Find where the given text appears and provide that cell's center as [x, y] coordinate. 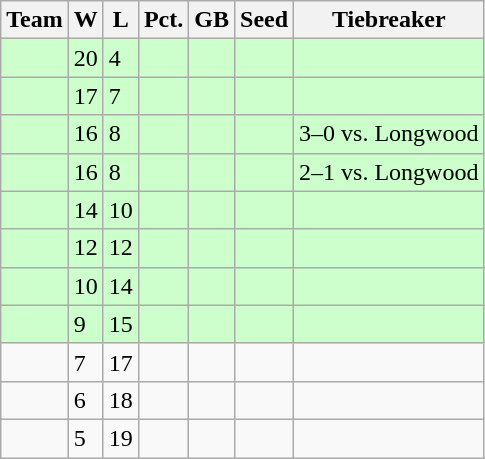
6 [86, 400]
Seed [264, 20]
15 [120, 324]
Pct. [163, 20]
L [120, 20]
GB [212, 20]
18 [120, 400]
2–1 vs. Longwood [389, 172]
9 [86, 324]
3–0 vs. Longwood [389, 134]
Tiebreaker [389, 20]
20 [86, 58]
5 [86, 438]
Team [35, 20]
19 [120, 438]
4 [120, 58]
W [86, 20]
